Provide the (X, Y) coordinate of the cell's center where the given text is located.  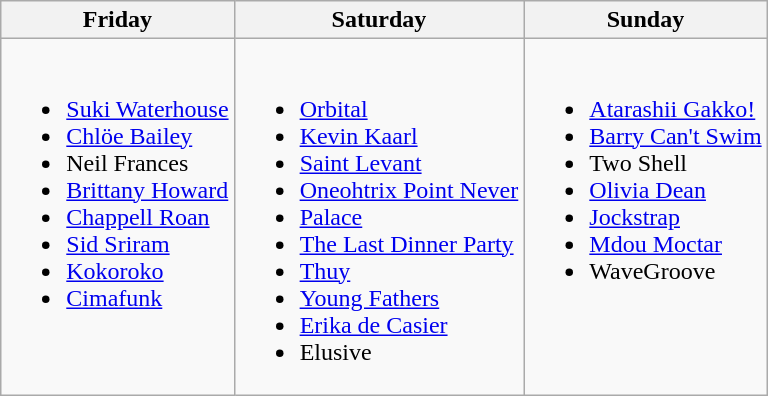
OrbitalKevin KaarlSaint LevantOneohtrix Point NeverPalaceThe Last Dinner PartyThuyYoung FathersErika de CasierElusive (379, 217)
Saturday (379, 20)
Suki WaterhouseChlöe BaileyNeil FrancesBrittany HowardChappell RoanSid SriramKokorokoCimafunk (118, 217)
Atarashii Gakko!Barry Can't SwimTwo ShellOlivia DeanJockstrapMdou MoctarWaveGroove (646, 217)
Friday (118, 20)
Sunday (646, 20)
